Capture the cell that displays the provided text and extract its (x, y) central coordinate. 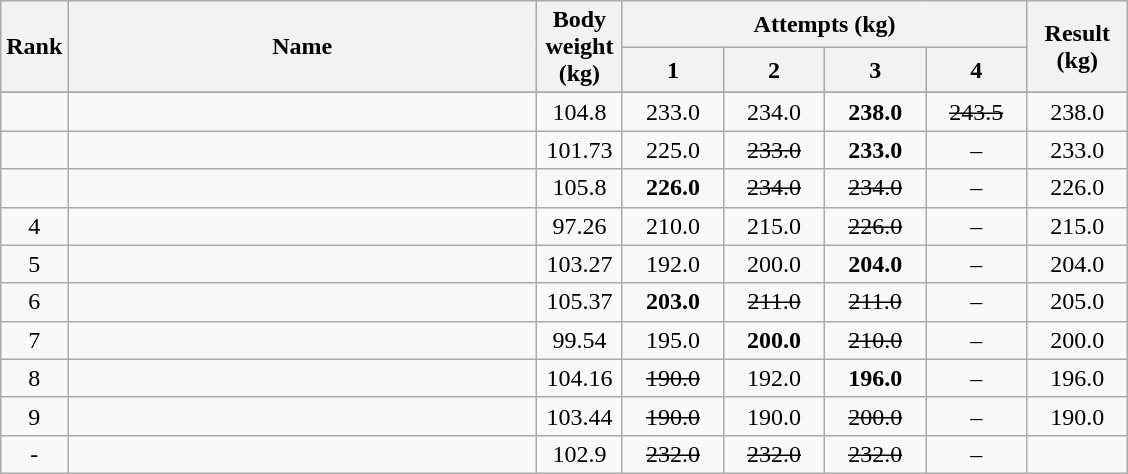
103.27 (579, 264)
8 (34, 378)
2 (774, 70)
1 (672, 70)
5 (34, 264)
205.0 (1078, 302)
101.73 (579, 150)
104.16 (579, 378)
Result (kg) (1078, 47)
Body weight (kg) (579, 47)
103.44 (579, 416)
7 (34, 340)
243.5 (976, 112)
Attempts (kg) (824, 24)
203.0 (672, 302)
6 (34, 302)
Rank (34, 47)
97.26 (579, 226)
105.37 (579, 302)
225.0 (672, 150)
104.8 (579, 112)
195.0 (672, 340)
99.54 (579, 340)
105.8 (579, 188)
9 (34, 416)
- (34, 454)
3 (876, 70)
102.9 (579, 454)
Name (302, 47)
